Pinpoint the cell where the given text exists, returning its (X, Y) midpoint coordinate. 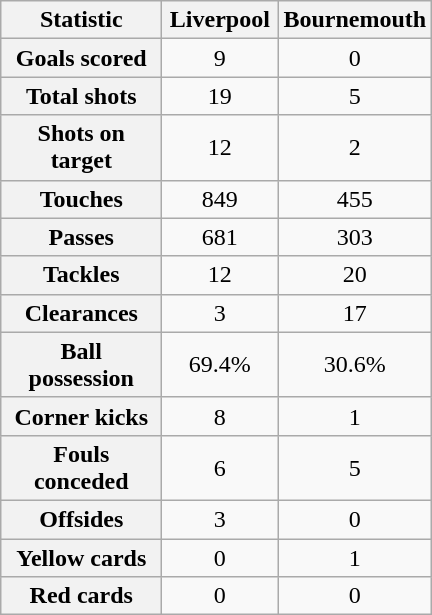
Touches (82, 199)
Tackles (82, 275)
849 (220, 199)
2 (355, 148)
Offsides (82, 519)
Statistic (82, 20)
17 (355, 313)
Goals scored (82, 58)
Red cards (82, 596)
Yellow cards (82, 557)
69.4% (220, 364)
681 (220, 237)
Fouls conceded (82, 468)
Ball possession (82, 364)
19 (220, 96)
20 (355, 275)
Total shots (82, 96)
455 (355, 199)
8 (220, 416)
Corner kicks (82, 416)
6 (220, 468)
9 (220, 58)
Passes (82, 237)
Bournemouth (355, 20)
303 (355, 237)
Liverpool (220, 20)
Shots on target (82, 148)
Clearances (82, 313)
30.6% (355, 364)
